Return (x, y) of the center of cell containing provided text 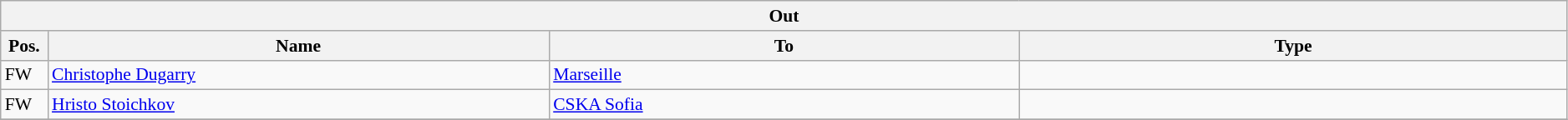
Pos. (24, 46)
Hristo Stoichkov (298, 105)
To (784, 46)
Out (784, 16)
Name (298, 46)
Christophe Dugarry (298, 75)
Marseille (784, 75)
CSKA Sofia (784, 105)
Type (1293, 46)
